Pinpoint the cell where the given text exists, returning its (X, Y) midpoint coordinate. 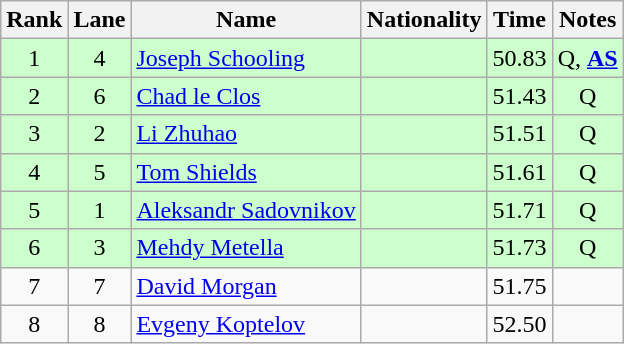
Q, AS (588, 58)
Notes (588, 20)
Mehdy Metella (246, 248)
51.61 (520, 172)
Chad le Clos (246, 96)
52.50 (520, 324)
51.43 (520, 96)
David Morgan (246, 286)
51.75 (520, 286)
50.83 (520, 58)
Time (520, 20)
51.51 (520, 134)
Joseph Schooling (246, 58)
Li Zhuhao (246, 134)
Evgeny Koptelov (246, 324)
51.73 (520, 248)
Nationality (424, 20)
Aleksandr Sadovnikov (246, 210)
51.71 (520, 210)
Name (246, 20)
Lane (100, 20)
Tom Shields (246, 172)
Rank (34, 20)
